Extract the [x, y] coordinate from the center of the cell holding the provided text.  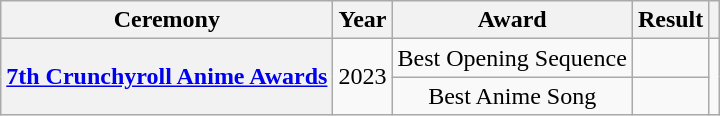
Ceremony [167, 20]
Best Anime Song [512, 96]
2023 [362, 77]
7th Crunchyroll Anime Awards [167, 77]
Result [670, 20]
Award [512, 20]
Best Opening Sequence [512, 58]
Year [362, 20]
